For the text-containing cell, return its midpoint in [X, Y] coordinate format. 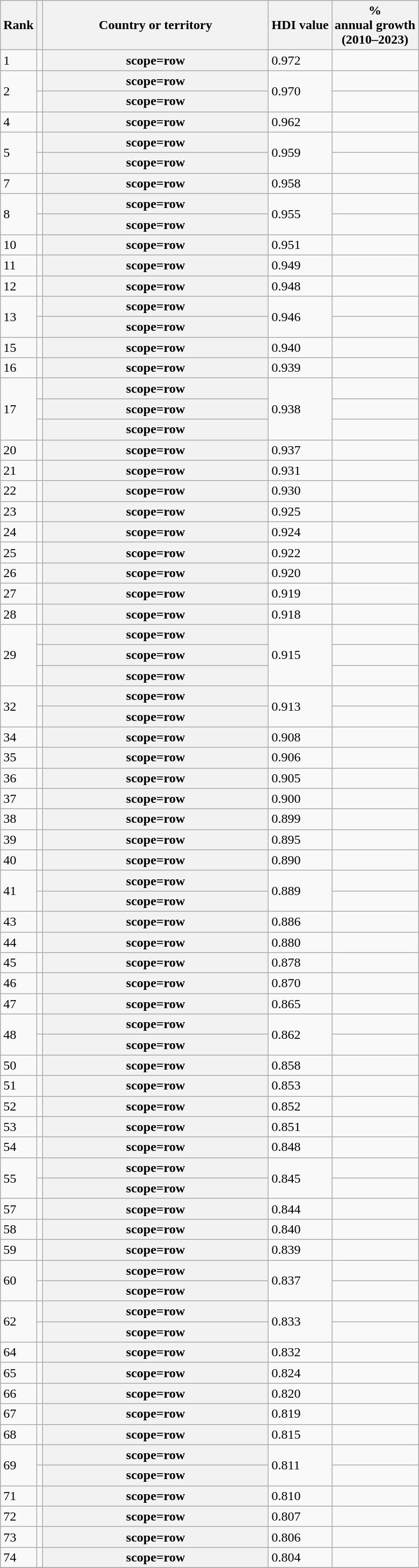
0.844 [300, 1209]
69 [18, 1465]
0.807 [300, 1516]
16 [18, 368]
57 [18, 1209]
0.922 [300, 552]
Rank [18, 25]
40 [18, 860]
0.919 [300, 593]
0.880 [300, 942]
0.955 [300, 214]
0.890 [300, 860]
0.924 [300, 532]
66 [18, 1393]
74 [18, 1557]
47 [18, 1004]
0.940 [300, 348]
54 [18, 1147]
23 [18, 511]
%annual growth(2010–2023) [375, 25]
7 [18, 183]
0.851 [300, 1127]
0.895 [300, 839]
26 [18, 573]
0.938 [300, 409]
0.959 [300, 152]
58 [18, 1229]
4 [18, 122]
0.915 [300, 655]
64 [18, 1352]
0.931 [300, 470]
0.804 [300, 1557]
0.820 [300, 1393]
50 [18, 1065]
0.845 [300, 1178]
59 [18, 1250]
5 [18, 152]
52 [18, 1106]
46 [18, 983]
0.962 [300, 122]
36 [18, 778]
0.908 [300, 737]
0.951 [300, 245]
0.925 [300, 511]
62 [18, 1322]
60 [18, 1280]
35 [18, 758]
45 [18, 963]
41 [18, 891]
39 [18, 839]
0.862 [300, 1035]
34 [18, 737]
73 [18, 1537]
12 [18, 286]
67 [18, 1414]
0.918 [300, 614]
55 [18, 1178]
48 [18, 1035]
29 [18, 655]
HDI value [300, 25]
28 [18, 614]
43 [18, 921]
11 [18, 265]
71 [18, 1496]
0.905 [300, 778]
25 [18, 552]
0.900 [300, 799]
32 [18, 706]
0.972 [300, 60]
0.913 [300, 706]
21 [18, 470]
0.839 [300, 1250]
17 [18, 409]
0.824 [300, 1373]
0.832 [300, 1352]
0.970 [300, 91]
13 [18, 317]
53 [18, 1127]
38 [18, 819]
0.878 [300, 963]
0.853 [300, 1086]
0.920 [300, 573]
0.948 [300, 286]
0.858 [300, 1065]
0.937 [300, 450]
37 [18, 799]
15 [18, 348]
0.930 [300, 491]
10 [18, 245]
20 [18, 450]
2 [18, 91]
0.949 [300, 265]
8 [18, 214]
0.806 [300, 1537]
22 [18, 491]
0.810 [300, 1496]
0.815 [300, 1434]
0.870 [300, 983]
51 [18, 1086]
72 [18, 1516]
65 [18, 1373]
0.811 [300, 1465]
Country or territory [155, 25]
0.889 [300, 891]
0.833 [300, 1322]
0.899 [300, 819]
0.886 [300, 921]
44 [18, 942]
1 [18, 60]
0.906 [300, 758]
0.946 [300, 317]
0.939 [300, 368]
0.840 [300, 1229]
0.848 [300, 1147]
0.837 [300, 1280]
24 [18, 532]
0.958 [300, 183]
68 [18, 1434]
0.819 [300, 1414]
27 [18, 593]
0.865 [300, 1004]
0.852 [300, 1106]
